Search for the cell housing the specified text and yield its [X, Y] center coordinate. 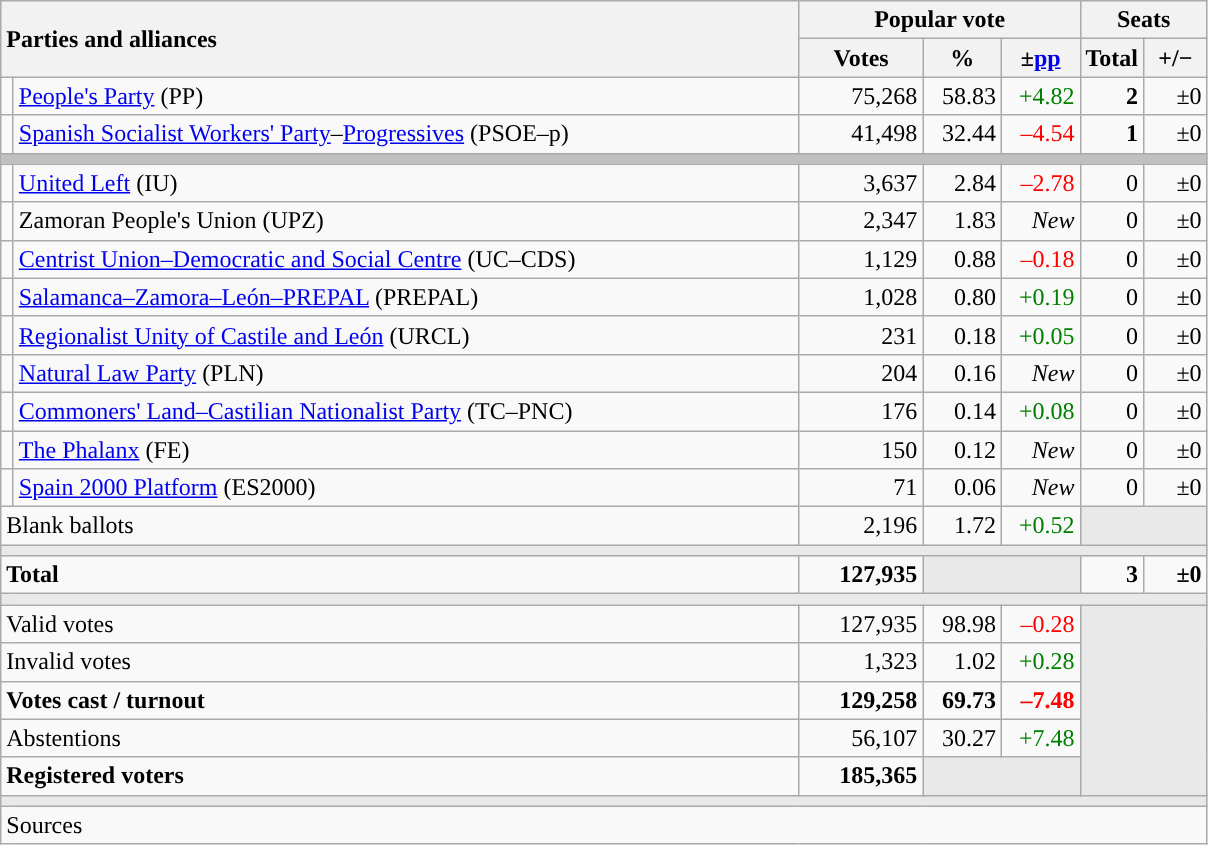
+0.52 [1040, 526]
Parties and alliances [400, 39]
1,129 [861, 259]
–4.54 [1040, 134]
1.72 [962, 526]
71 [861, 488]
32.44 [962, 134]
75,268 [861, 96]
+0.05 [1040, 335]
3 [1112, 575]
58.83 [962, 96]
+0.28 [1040, 662]
185,365 [861, 776]
1 [1112, 134]
% [962, 58]
98.98 [962, 624]
204 [861, 373]
0.14 [962, 411]
Valid votes [400, 624]
–2.78 [1040, 183]
41,498 [861, 134]
0.18 [962, 335]
Votes cast / turnout [400, 700]
+7.48 [1040, 738]
Centrist Union–Democratic and Social Centre (UC–CDS) [406, 259]
+0.08 [1040, 411]
1.02 [962, 662]
–0.18 [1040, 259]
–0.28 [1040, 624]
Natural Law Party (PLN) [406, 373]
69.73 [962, 700]
0.88 [962, 259]
1,028 [861, 297]
People's Party (PP) [406, 96]
Spanish Socialist Workers' Party–Progressives (PSOE–p) [406, 134]
Popular vote [940, 20]
2 [1112, 96]
United Left (IU) [406, 183]
30.27 [962, 738]
Commoners' Land–Castilian Nationalist Party (TC–PNC) [406, 411]
56,107 [861, 738]
176 [861, 411]
Invalid votes [400, 662]
+/− [1176, 58]
231 [861, 335]
Salamanca–Zamora–León–PREPAL (PREPAL) [406, 297]
Votes [861, 58]
Seats [1144, 20]
0.16 [962, 373]
Abstentions [400, 738]
Spain 2000 Platform (ES2000) [406, 488]
2,347 [861, 221]
2,196 [861, 526]
2.84 [962, 183]
Regionalist Unity of Castile and León (URCL) [406, 335]
129,258 [861, 700]
1.83 [962, 221]
Registered voters [400, 776]
0.80 [962, 297]
Sources [604, 825]
–7.48 [1040, 700]
3,637 [861, 183]
+4.82 [1040, 96]
+0.19 [1040, 297]
1,323 [861, 662]
Zamoran People's Union (UPZ) [406, 221]
0.06 [962, 488]
±pp [1040, 58]
150 [861, 449]
The Phalanx (FE) [406, 449]
0.12 [962, 449]
Blank ballots [400, 526]
